Return the [x, y] coordinate for the center point of the cell that contains the specified text.  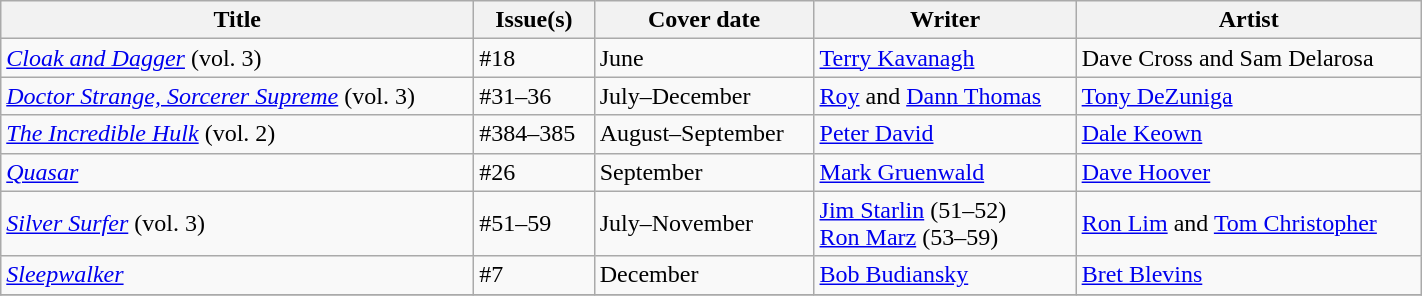
Dave Hoover [1248, 172]
Cover date [704, 20]
Tony DeZuniga [1248, 96]
September [704, 172]
#384–385 [534, 134]
#7 [534, 275]
July–November [704, 224]
Dave Cross and Sam Delarosa [1248, 58]
Dale Keown [1248, 134]
Doctor Strange, Sorcerer Supreme (vol. 3) [238, 96]
December [704, 275]
Quasar [238, 172]
Mark Gruenwald [945, 172]
Peter David [945, 134]
Roy and Dann Thomas [945, 96]
#18 [534, 58]
Jim Starlin (51–52) Ron Marz (53–59) [945, 224]
Bob Budiansky [945, 275]
Writer [945, 20]
August–September [704, 134]
June [704, 58]
Silver Surfer (vol. 3) [238, 224]
#26 [534, 172]
Issue(s) [534, 20]
Sleepwalker [238, 275]
#31–36 [534, 96]
Artist [1248, 20]
Ron Lim and Tom Christopher [1248, 224]
July–December [704, 96]
Title [238, 20]
Cloak and Dagger (vol. 3) [238, 58]
#51–59 [534, 224]
The Incredible Hulk (vol. 2) [238, 134]
Terry Kavanagh [945, 58]
Bret Blevins [1248, 275]
